Return [x, y] of the center of cell containing provided text 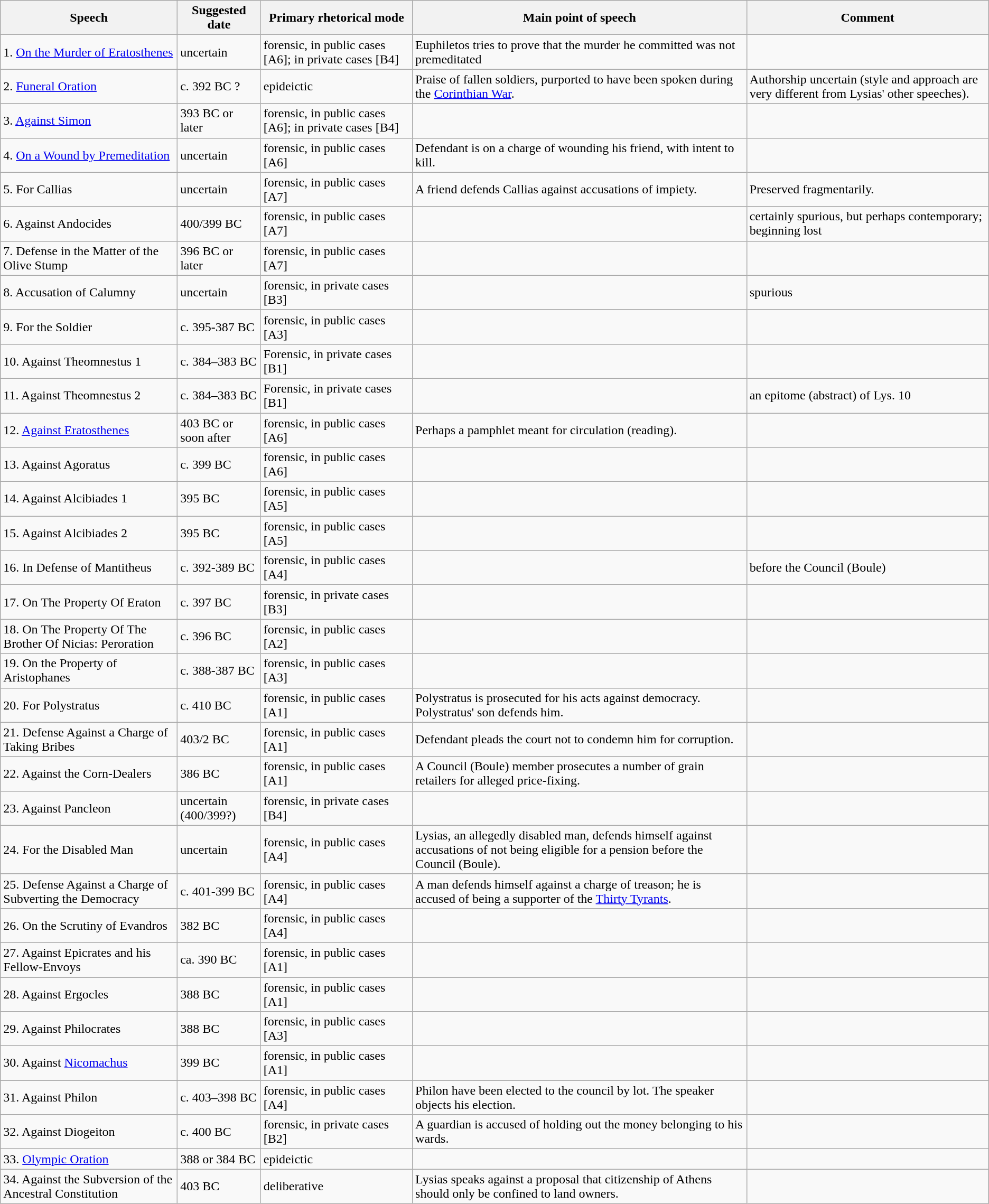
24. For the Disabled Man [89, 850]
382 BC [219, 926]
8. Accusation of Calumny [89, 293]
c. 400 BC [219, 1132]
25. Defense Against a Charge of Subverting the Democracy [89, 891]
19. On the Property of Aristophanes [89, 671]
forensic, in private cases [B4] [336, 808]
5. For Callias [89, 189]
28. Against Ergocles [89, 994]
Comment [867, 18]
Authorship uncertain (style and approach are very different from Lysias' other speeches). [867, 87]
21. Defense Against a Charge of Taking Bribes [89, 740]
12. Against Eratosthenes [89, 430]
forensic, in private cases [B2] [336, 1132]
403 BC [219, 1187]
388 or 384 BC [219, 1159]
31. Against Philon [89, 1098]
20. For Polystratus [89, 705]
Perhaps a pamphlet meant for circulation (reading). [580, 430]
c. 399 BC [219, 465]
forensic, in public cases [A2] [336, 636]
Praise of fallen soldiers, purported to have been spoken during the Corinthian War. [580, 87]
16. In Defense of Mantitheus [89, 567]
3. Against Simon [89, 120]
Main point of speech [580, 18]
7. Defense in the Matter of the Olive Stump [89, 258]
A man defends himself against a charge of treason; he is accused of being a supporter of the Thirty Tyrants. [580, 891]
Polystratus is prosecuted for his acts against democracy. Polystratus' son defends him. [580, 705]
an epitome (abstract) of Lys. 10 [867, 395]
403/2 BC [219, 740]
29. Against Philocrates [89, 1029]
Defendant pleads the court not to condemn him for corruption. [580, 740]
c. 388-387 BC [219, 671]
23. Against Pancleon [89, 808]
c. 396 BC [219, 636]
Primary rhetorical mode [336, 18]
18. On The Property Of The Brother Of Nicias: Peroration [89, 636]
15. Against Alcibiades 2 [89, 534]
33. Olympic Oration [89, 1159]
Euphiletos tries to prove that the murder he committed was not premeditated [580, 52]
386 BC [219, 773]
6. Against Andocides [89, 224]
Defendant is on a charge of wounding his friend, with intent to kill. [580, 155]
deliberative [336, 1187]
32. Against Diogeiton [89, 1132]
uncertain (400/399?) [219, 808]
c. 395-387 BC [219, 326]
c. 410 BC [219, 705]
Suggested date [219, 18]
30. Against Nicomachus [89, 1063]
A guardian is accused of holding out the money belonging to his wards. [580, 1132]
26. On the Scrutiny of Evandros [89, 926]
c. 401-399 BC [219, 891]
ca. 390 BC [219, 959]
27. Against Epicrates and his Fellow-Envoys [89, 959]
Philon have been elected to the council by lot. The speaker objects his election. [580, 1098]
c. 403–398 BC [219, 1098]
spurious [867, 293]
1. On the Murder of Eratosthenes [89, 52]
17. On The Property Of Eraton [89, 602]
Speech [89, 18]
393 BC or later [219, 120]
10. Against Theomnestus 1 [89, 361]
11. Against Theomnestus 2 [89, 395]
9. For the Soldier [89, 326]
396 BC or later [219, 258]
22. Against the Corn-Dealers [89, 773]
34. Against the Subversion of the Ancestral Constitution [89, 1187]
400/399 BC [219, 224]
certainly spurious, but perhaps contemporary; beginning lost [867, 224]
c. 397 BC [219, 602]
2. Funeral Oration [89, 87]
399 BC [219, 1063]
Lysias, an allegedly disabled man, defends himself against accusations of not being eligible for a pension before the Council (Boule). [580, 850]
403 BC or soon after [219, 430]
Preserved fragmentarily. [867, 189]
13. Against Agoratus [89, 465]
4. On a Wound by Premeditation [89, 155]
A friend defends Callias against accusations of impiety. [580, 189]
Lysias speaks against a proposal that citizenship of Athens should only be confined to land owners. [580, 1187]
c. 392-389 BC [219, 567]
A Council (Boule) member prosecutes a number of grain retailers for alleged price-fixing. [580, 773]
14. Against Alcibiades 1 [89, 499]
before the Council (Boule) [867, 567]
c. 392 BC ? [219, 87]
